Identify which cell holds the provided text, then report its (x, y) central coordinate. 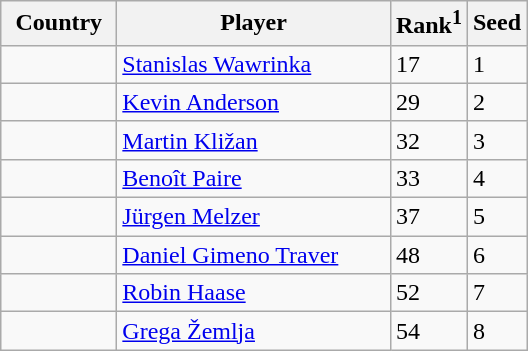
33 (428, 178)
Kevin Anderson (254, 102)
2 (496, 102)
5 (496, 217)
48 (428, 255)
Robin Haase (254, 293)
Martin Kližan (254, 140)
Grega Žemlja (254, 331)
6 (496, 255)
54 (428, 331)
Daniel Gimeno Traver (254, 255)
3 (496, 140)
1 (496, 64)
37 (428, 217)
Seed (496, 24)
Player (254, 24)
7 (496, 293)
Country (59, 24)
Stanislas Wawrinka (254, 64)
8 (496, 331)
32 (428, 140)
29 (428, 102)
17 (428, 64)
Benoît Paire (254, 178)
Rank1 (428, 24)
52 (428, 293)
Jürgen Melzer (254, 217)
4 (496, 178)
